Pinpoint the cell where the given text exists, returning its [X, Y] midpoint coordinate. 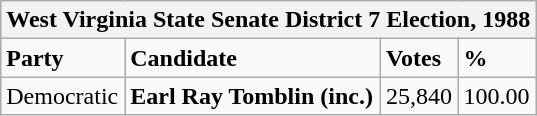
West Virginia State Senate District 7 Election, 1988 [268, 20]
25,840 [419, 96]
Democratic [63, 96]
Votes [419, 58]
Party [63, 58]
Earl Ray Tomblin (inc.) [253, 96]
% [497, 58]
Candidate [253, 58]
100.00 [497, 96]
